Provide the [X, Y] coordinate of the cell's center where the given text is located.  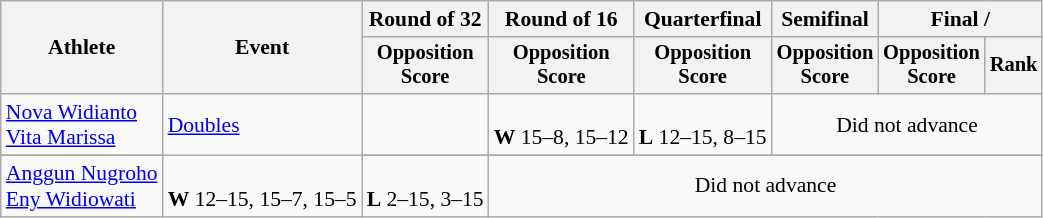
Athlete [82, 48]
Event [262, 48]
Quarterfinal [703, 19]
Semifinal [826, 19]
W 15–8, 15–12 [562, 124]
Doubles [262, 124]
Nova WidiantoVita Marissa [82, 124]
Anggun NugrohoEny Widiowati [82, 186]
Round of 16 [562, 19]
L 2–15, 3–15 [426, 186]
Rank [1014, 66]
W 12–15, 15–7, 15–5 [262, 186]
L 12–15, 8–15 [703, 124]
Final / [960, 19]
Round of 32 [426, 19]
